Capture the cell that displays the provided text and extract its [x, y] central coordinate. 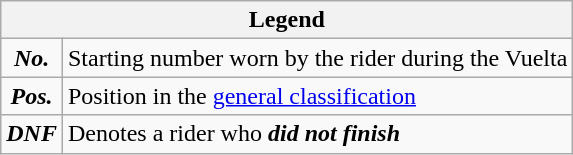
Denotes a rider who did not finish [317, 134]
Legend [287, 20]
Position in the general classification [317, 96]
No. [32, 58]
Starting number worn by the rider during the Vuelta [317, 58]
DNF [32, 134]
Pos. [32, 96]
